Extract the (X, Y) coordinate from the center of the cell holding the provided text.  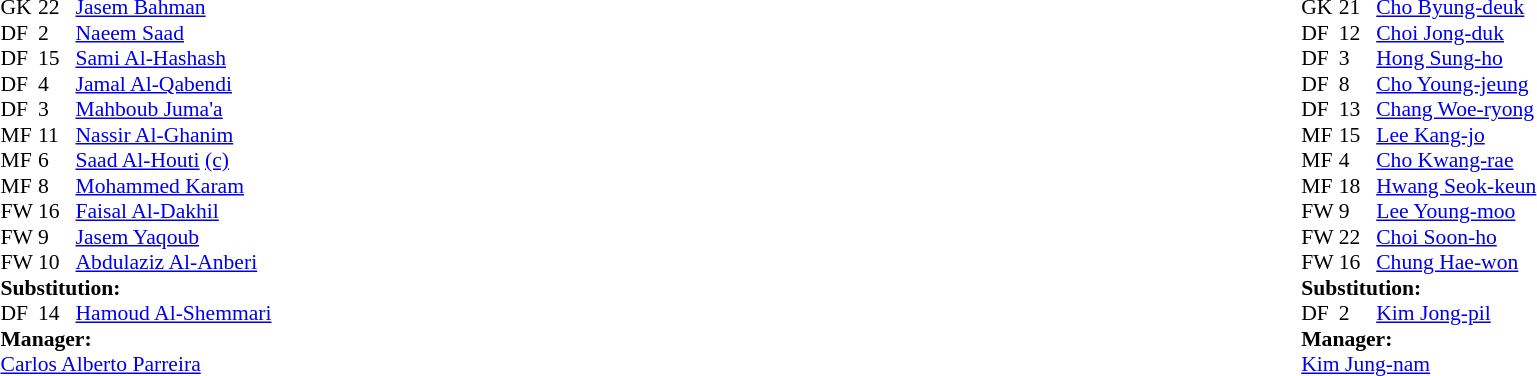
Kim Jong-pil (1456, 313)
10 (57, 263)
11 (57, 135)
Mohammed Karam (174, 186)
14 (57, 313)
Sami Al-Hashash (174, 59)
Hong Sung-ho (1456, 59)
Hwang Seok-keun (1456, 186)
Cho Young-jeung (1456, 84)
Lee Kang-jo (1456, 135)
22 (1358, 237)
Abdulaziz Al-Anberi (174, 263)
Chang Woe-ryong (1456, 109)
Choi Soon-ho (1456, 237)
Nassir Al-Ghanim (174, 135)
6 (57, 161)
18 (1358, 186)
12 (1358, 33)
13 (1358, 109)
Faisal Al-Dakhil (174, 211)
Hamoud Al-Shemmari (174, 313)
Naeem Saad (174, 33)
Chung Hae-won (1456, 263)
Mahboub Juma'a (174, 109)
Choi Jong-duk (1456, 33)
Cho Kwang-rae (1456, 161)
Saad Al-Houti (c) (174, 161)
Jamal Al-Qabendi (174, 84)
Jasem Yaqoub (174, 237)
Lee Young-moo (1456, 211)
